Return the [X, Y] coordinate for the center point of the cell that contains the specified text.  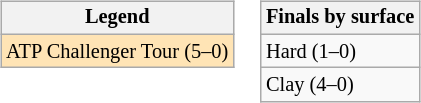
Hard (1–0) [340, 51]
Finals by surface [340, 18]
Legend [117, 18]
ATP Challenger Tour (5–0) [117, 51]
Clay (4–0) [340, 85]
